From the cell containing the given text, extract its center point as (X, Y) coordinate. 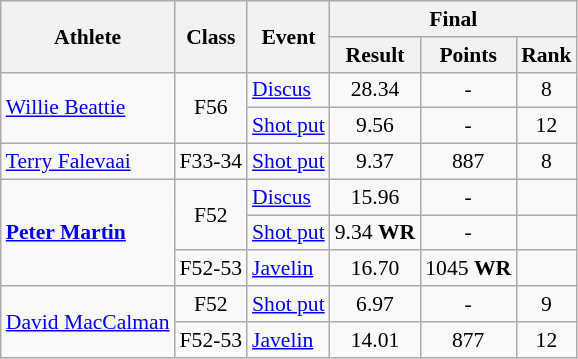
F56 (211, 108)
Terry Falevaai (88, 162)
Final (454, 19)
9.56 (375, 126)
David MacCalman (88, 322)
877 (468, 340)
Willie Beattie (88, 108)
Rank (546, 55)
14.01 (375, 340)
Result (375, 55)
Points (468, 55)
Athlete (88, 36)
Peter Martin (88, 232)
F33-34 (211, 162)
Event (288, 36)
9.37 (375, 162)
6.97 (375, 304)
1045 WR (468, 269)
16.70 (375, 269)
887 (468, 162)
15.96 (375, 197)
9.34 WR (375, 233)
28.34 (375, 90)
9 (546, 304)
Class (211, 36)
